Identify which cell holds the provided text, then report its [X, Y] central coordinate. 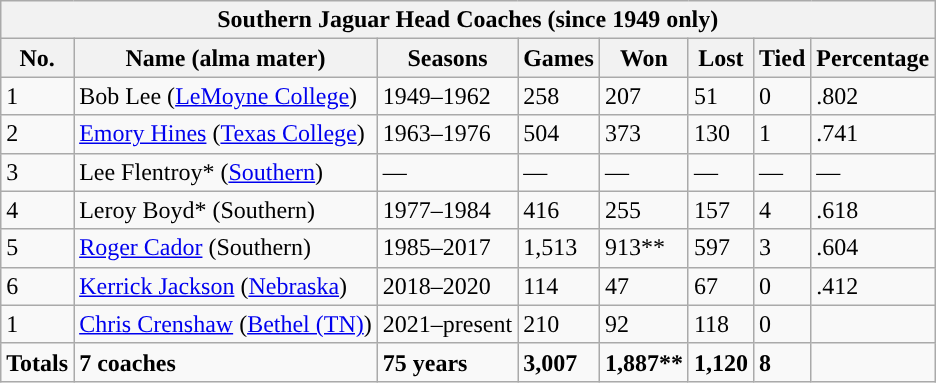
75 years [447, 362]
1977–1984 [447, 210]
416 [559, 210]
130 [720, 134]
7 coaches [226, 362]
Games [559, 58]
Lee Flentroy* (Southern) [226, 172]
118 [720, 324]
92 [644, 324]
67 [720, 286]
1963–1976 [447, 134]
.412 [873, 286]
Seasons [447, 58]
2021–present [447, 324]
114 [559, 286]
Emory Hines (Texas College) [226, 134]
.802 [873, 96]
.604 [873, 248]
.741 [873, 134]
Totals [38, 362]
Percentage [873, 58]
5 [38, 248]
1,887** [644, 362]
1,120 [720, 362]
47 [644, 286]
258 [559, 96]
504 [559, 134]
.618 [873, 210]
Southern Jaguar Head Coaches (since 1949 only) [468, 20]
210 [559, 324]
2018–2020 [447, 286]
1985–2017 [447, 248]
913** [644, 248]
Leroy Boyd* (Southern) [226, 210]
Won [644, 58]
Lost [720, 58]
597 [720, 248]
3,007 [559, 362]
255 [644, 210]
Bob Lee (LeMoyne College) [226, 96]
51 [720, 96]
6 [38, 286]
373 [644, 134]
Roger Cador (Southern) [226, 248]
Chris Crenshaw (Bethel (TN)) [226, 324]
8 [782, 362]
1949–1962 [447, 96]
207 [644, 96]
Name (alma mater) [226, 58]
No. [38, 58]
157 [720, 210]
Tied [782, 58]
2 [38, 134]
1,513 [559, 248]
Kerrick Jackson (Nebraska) [226, 286]
